Identify which cell holds the provided text, then report its (x, y) central coordinate. 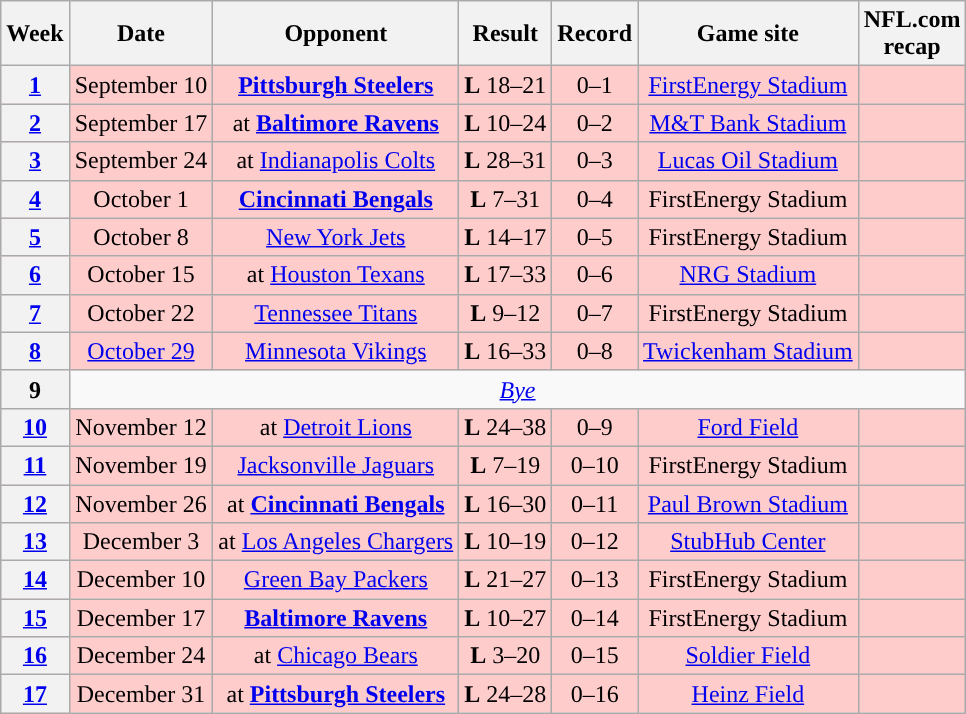
L 7–19 (506, 465)
0–7 (595, 313)
at Chicago Bears (336, 656)
Ford Field (748, 427)
0–1 (595, 85)
0–13 (595, 580)
1 (35, 85)
0–6 (595, 275)
L 17–33 (506, 275)
L 14–17 (506, 237)
at Houston Texans (336, 275)
Lucas Oil Stadium (748, 161)
Result (506, 34)
NFL.comrecap (912, 34)
December 3 (141, 542)
Week (35, 34)
0–12 (595, 542)
16 (35, 656)
L 10–27 (506, 618)
L 16–33 (506, 351)
October 1 (141, 199)
17 (35, 694)
November 12 (141, 427)
12 (35, 503)
Jacksonville Jaguars (336, 465)
Bye (518, 389)
0–2 (595, 123)
0–15 (595, 656)
2 (35, 123)
0–3 (595, 161)
December 31 (141, 694)
NRG Stadium (748, 275)
0–8 (595, 351)
13 (35, 542)
0–5 (595, 237)
at Pittsburgh Steelers (336, 694)
Soldier Field (748, 656)
L 10–19 (506, 542)
4 (35, 199)
Opponent (336, 34)
at Baltimore Ravens (336, 123)
L 21–27 (506, 580)
September 24 (141, 161)
L 24–28 (506, 694)
Twickenham Stadium (748, 351)
0–14 (595, 618)
L 3–20 (506, 656)
L 16–30 (506, 503)
Record (595, 34)
L 18–21 (506, 85)
November 19 (141, 465)
December 17 (141, 618)
Tennessee Titans (336, 313)
at Detroit Lions (336, 427)
October 29 (141, 351)
October 8 (141, 237)
at Indianapolis Colts (336, 161)
L 28–31 (506, 161)
StubHub Center (748, 542)
September 10 (141, 85)
Minnesota Vikings (336, 351)
December 24 (141, 656)
October 22 (141, 313)
L 24–38 (506, 427)
L 9–12 (506, 313)
6 (35, 275)
11 (35, 465)
7 (35, 313)
September 17 (141, 123)
New York Jets (336, 237)
L 10–24 (506, 123)
December 10 (141, 580)
L 7–31 (506, 199)
Green Bay Packers (336, 580)
October 15 (141, 275)
Game site (748, 34)
3 (35, 161)
at Cincinnati Bengals (336, 503)
0–11 (595, 503)
0–4 (595, 199)
Cincinnati Bengals (336, 199)
0–10 (595, 465)
Pittsburgh Steelers (336, 85)
15 (35, 618)
0–16 (595, 694)
Baltimore Ravens (336, 618)
Heinz Field (748, 694)
M&T Bank Stadium (748, 123)
Paul Brown Stadium (748, 503)
November 26 (141, 503)
Date (141, 34)
9 (35, 389)
14 (35, 580)
at Los Angeles Chargers (336, 542)
0–9 (595, 427)
8 (35, 351)
5 (35, 237)
10 (35, 427)
